Search for the cell housing the specified text and yield its (x, y) center coordinate. 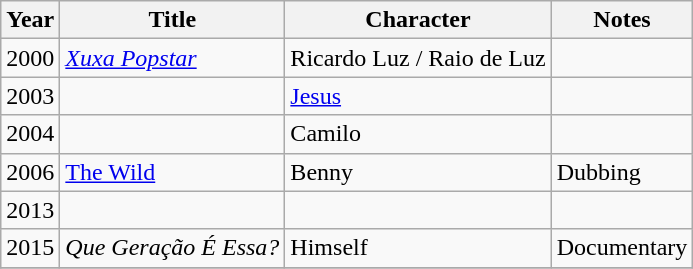
2000 (30, 58)
Documentary (622, 248)
2003 (30, 96)
2013 (30, 210)
2015 (30, 248)
Title (172, 20)
Que Geração É Essa? (172, 248)
Camilo (418, 134)
Dubbing (622, 172)
Xuxa Popstar (172, 58)
Benny (418, 172)
Year (30, 20)
The Wild (172, 172)
Himself (418, 248)
2004 (30, 134)
Notes (622, 20)
Jesus (418, 96)
Ricardo Luz / Raio de Luz (418, 58)
Character (418, 20)
2006 (30, 172)
